Identify which cell holds the provided text, then report its [x, y] central coordinate. 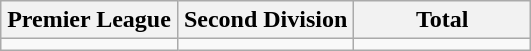
Second Division [266, 20]
Premier League [90, 20]
Total [442, 20]
